Extract the (X, Y) coordinate from the center of the cell holding the provided text.  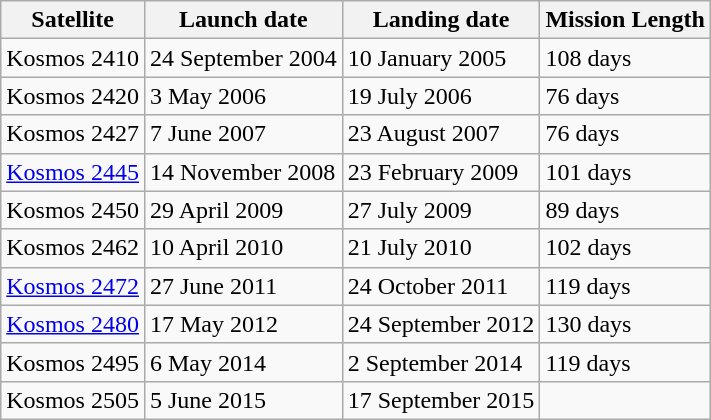
19 July 2006 (441, 96)
7 June 2007 (243, 134)
27 July 2009 (441, 210)
Satellite (73, 20)
14 November 2008 (243, 172)
23 August 2007 (441, 134)
Kosmos 2420 (73, 96)
108 days (625, 58)
10 April 2010 (243, 248)
Kosmos 2445 (73, 172)
24 September 2004 (243, 58)
130 days (625, 324)
21 July 2010 (441, 248)
24 September 2012 (441, 324)
2 September 2014 (441, 362)
3 May 2006 (243, 96)
27 June 2011 (243, 286)
Kosmos 2480 (73, 324)
23 February 2009 (441, 172)
24 October 2011 (441, 286)
Kosmos 2472 (73, 286)
Kosmos 2505 (73, 400)
Mission Length (625, 20)
101 days (625, 172)
10 January 2005 (441, 58)
Kosmos 2450 (73, 210)
Kosmos 2427 (73, 134)
29 April 2009 (243, 210)
102 days (625, 248)
Launch date (243, 20)
6 May 2014 (243, 362)
17 September 2015 (441, 400)
89 days (625, 210)
Landing date (441, 20)
Kosmos 2495 (73, 362)
17 May 2012 (243, 324)
5 June 2015 (243, 400)
Kosmos 2410 (73, 58)
Kosmos 2462 (73, 248)
